Extract the (x, y) coordinate from the center of the cell holding the provided text.  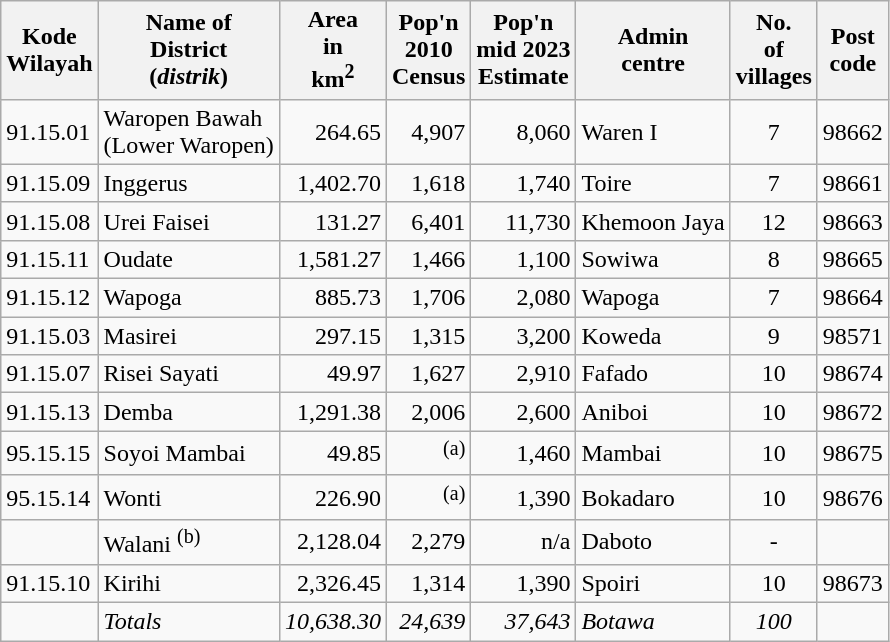
No.ofvillages (774, 50)
Totals (188, 622)
131.27 (332, 221)
Pop'n 2010Census (428, 50)
Walani (b) (188, 542)
Inggerus (188, 183)
Botawa (653, 622)
37,643 (524, 622)
91.15.12 (50, 298)
98665 (852, 259)
98672 (852, 412)
Demba (188, 412)
1,706 (428, 298)
91.15.07 (50, 374)
Kirihi (188, 583)
2,006 (428, 412)
1,402.70 (332, 183)
Admincentre (653, 50)
885.73 (332, 298)
Sowiwa (653, 259)
24,639 (428, 622)
98662 (852, 132)
264.65 (332, 132)
Urei Faisei (188, 221)
Oudate (188, 259)
Toire (653, 183)
98673 (852, 583)
91.15.10 (50, 583)
Waren I (653, 132)
95.15.14 (50, 498)
1,627 (428, 374)
2,910 (524, 374)
98571 (852, 336)
Postcode (852, 50)
Aniboi (653, 412)
Daboto (653, 542)
Waropen Bawah (Lower Waropen) (188, 132)
11,730 (524, 221)
Masirei (188, 336)
49.97 (332, 374)
1,466 (428, 259)
1,581.27 (332, 259)
1,100 (524, 259)
2,080 (524, 298)
91.15.01 (50, 132)
1,314 (428, 583)
Mambai (653, 454)
4,907 (428, 132)
1,460 (524, 454)
297.15 (332, 336)
98661 (852, 183)
98674 (852, 374)
9 (774, 336)
Koweda (653, 336)
2,128.04 (332, 542)
Risei Sayati (188, 374)
1,618 (428, 183)
Fafado (653, 374)
2,326.45 (332, 583)
100 (774, 622)
95.15.15 (50, 454)
2,600 (524, 412)
98663 (852, 221)
2,279 (428, 542)
98675 (852, 454)
- (774, 542)
1,315 (428, 336)
Spoiri (653, 583)
10,638.30 (332, 622)
Khemoon Jaya (653, 221)
8 (774, 259)
3,200 (524, 336)
Kode Wilayah (50, 50)
91.15.09 (50, 183)
1,740 (524, 183)
226.90 (332, 498)
98676 (852, 498)
91.15.03 (50, 336)
1,291.38 (332, 412)
Wonti (188, 498)
91.15.13 (50, 412)
91.15.08 (50, 221)
Soyoi Mambai (188, 454)
Name of District (distrik) (188, 50)
Areain km2 (332, 50)
91.15.11 (50, 259)
49.85 (332, 454)
98664 (852, 298)
Bokadaro (653, 498)
n/a (524, 542)
6,401 (428, 221)
Pop'n mid 2023 Estimate (524, 50)
12 (774, 221)
8,060 (524, 132)
